Capture the cell that displays the provided text and extract its (X, Y) central coordinate. 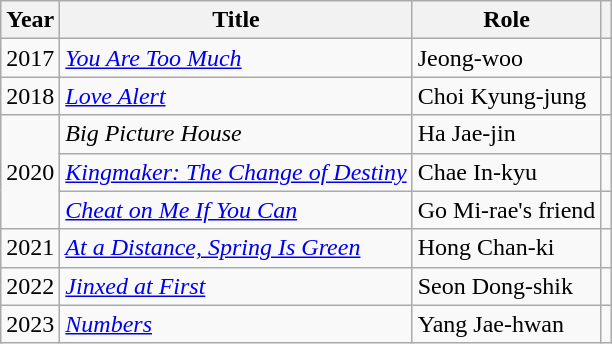
Chae In-kyu (506, 172)
2021 (30, 248)
2022 (30, 286)
Big Picture House (236, 134)
Title (236, 20)
Numbers (236, 324)
You Are Too Much (236, 58)
Love Alert (236, 96)
Hong Chan-ki (506, 248)
Ha Jae-jin (506, 134)
Kingmaker: The Change of Destiny (236, 172)
2020 (30, 172)
At a Distance, Spring Is Green (236, 248)
Jeong-woo (506, 58)
2023 (30, 324)
Seon Dong-shik (506, 286)
Yang Jae-hwan (506, 324)
2017 (30, 58)
2018 (30, 96)
Cheat on Me If You Can (236, 210)
Role (506, 20)
Jinxed at First (236, 286)
Choi Kyung-jung (506, 96)
Year (30, 20)
Go Mi-rae's friend (506, 210)
